Extract the [x, y] coordinate from the center of the cell holding the provided text.  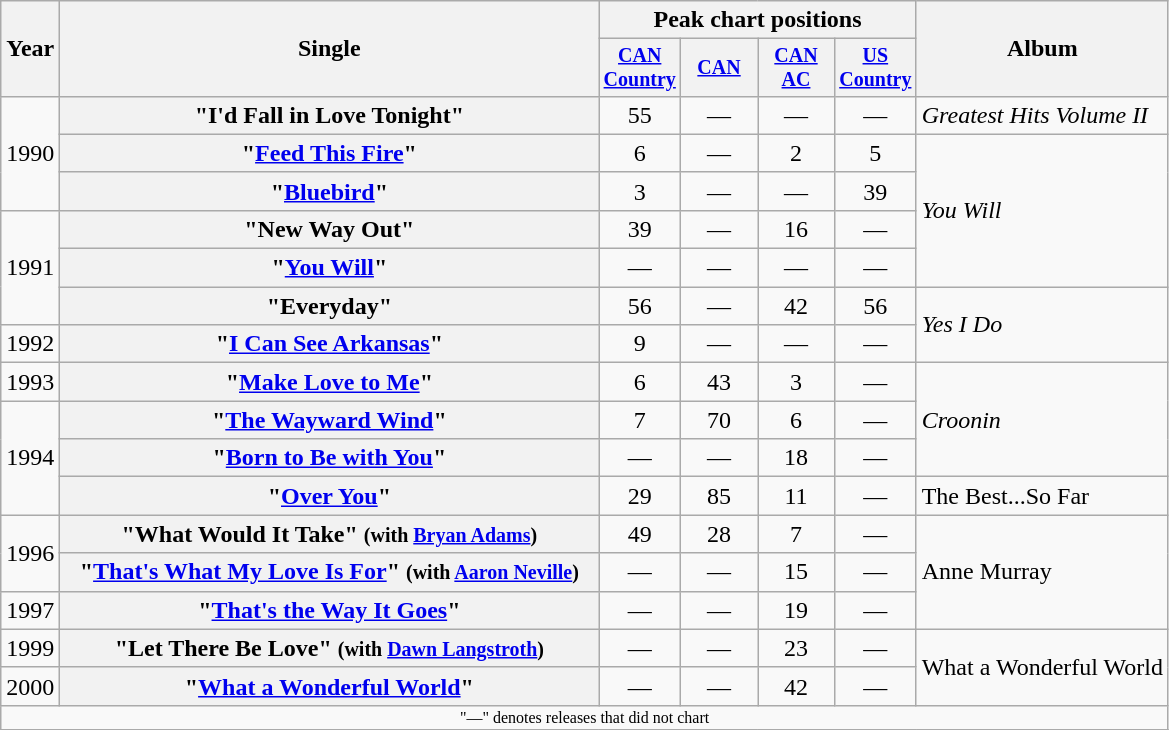
CAN Country [640, 68]
1997 [30, 610]
5 [875, 153]
18 [796, 458]
What a Wonderful World [1042, 667]
1999 [30, 648]
"Everyday" [330, 306]
Year [30, 49]
2000 [30, 686]
"I'd Fall in Love Tonight" [330, 115]
28 [720, 534]
"Over You" [330, 496]
Yes I Do [1042, 325]
Anne Murray [1042, 572]
"What Would It Take" (with Bryan Adams) [330, 534]
The Best...So Far [1042, 496]
55 [640, 115]
1993 [30, 382]
49 [640, 534]
US Country [875, 68]
"Born to Be with You" [330, 458]
"Bluebird" [330, 191]
1996 [30, 553]
Peak chart positions [758, 20]
Greatest Hits Volume II [1042, 115]
29 [640, 496]
"The Wayward Wind" [330, 420]
"That's the Way It Goes" [330, 610]
"You Will" [330, 268]
CAN [720, 68]
16 [796, 229]
"Make Love to Me" [330, 382]
Album [1042, 49]
CAN AC [796, 68]
1994 [30, 458]
1990 [30, 153]
"Feed This Fire" [330, 153]
9 [640, 344]
11 [796, 496]
"New Way Out" [330, 229]
2 [796, 153]
19 [796, 610]
43 [720, 382]
1992 [30, 344]
"—" denotes releases that did not chart [585, 717]
70 [720, 420]
"What a Wonderful World" [330, 686]
15 [796, 572]
23 [796, 648]
"I Can See Arkansas" [330, 344]
You Will [1042, 210]
"Let There Be Love" (with Dawn Langstroth) [330, 648]
1991 [30, 267]
"That's What My Love Is For" (with Aaron Neville) [330, 572]
Croonin [1042, 420]
85 [720, 496]
Single [330, 49]
